From the cell containing the given text, extract its center point as (x, y) coordinate. 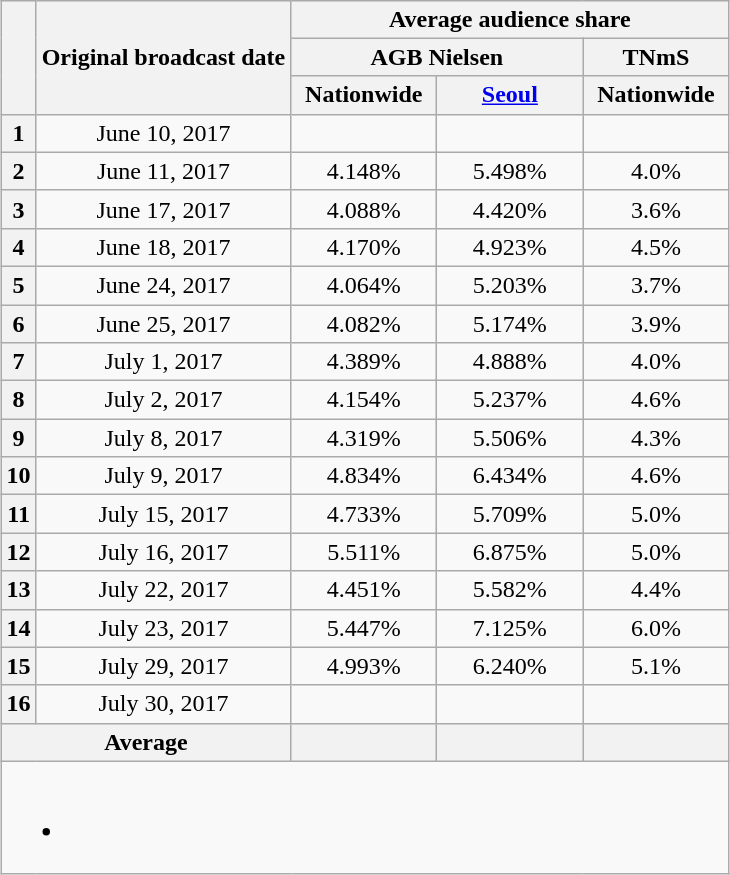
14 (18, 628)
4.451% (364, 590)
5.709% (510, 514)
July 23, 2017 (164, 628)
5.237% (510, 400)
5.1% (656, 666)
4.064% (364, 285)
AGB Nielsen (437, 57)
6.240% (510, 666)
4.170% (364, 247)
11 (18, 514)
4.923% (510, 247)
4.888% (510, 362)
7.125% (510, 628)
4.834% (364, 476)
3 (18, 209)
5.582% (510, 590)
July 30, 2017 (164, 704)
4.993% (364, 666)
July 29, 2017 (164, 666)
5 (18, 285)
4 (18, 247)
4.3% (656, 438)
6.875% (510, 552)
7 (18, 362)
July 8, 2017 (164, 438)
TNmS (656, 57)
6 (18, 323)
4.154% (364, 400)
16 (18, 704)
June 10, 2017 (164, 133)
13 (18, 590)
June 17, 2017 (164, 209)
July 1, 2017 (164, 362)
5.203% (510, 285)
3.7% (656, 285)
4.420% (510, 209)
6.0% (656, 628)
15 (18, 666)
July 22, 2017 (164, 590)
5.511% (364, 552)
July 16, 2017 (164, 552)
Seoul (510, 95)
5.506% (510, 438)
Average audience share (510, 19)
July 9, 2017 (164, 476)
June 24, 2017 (164, 285)
5.174% (510, 323)
4.4% (656, 590)
4.088% (364, 209)
6.434% (510, 476)
2 (18, 171)
4.319% (364, 438)
June 18, 2017 (164, 247)
June 25, 2017 (164, 323)
12 (18, 552)
1 (18, 133)
4.148% (364, 171)
June 11, 2017 (164, 171)
5.498% (510, 171)
July 2, 2017 (164, 400)
3.9% (656, 323)
4.733% (364, 514)
3.6% (656, 209)
Original broadcast date (164, 57)
9 (18, 438)
July 15, 2017 (164, 514)
Average (146, 742)
4.389% (364, 362)
4.082% (364, 323)
10 (18, 476)
8 (18, 400)
4.5% (656, 247)
5.447% (364, 628)
